Return [x, y] of the center of cell containing provided text 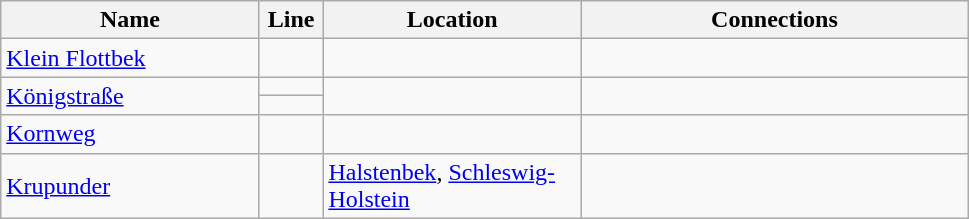
Line [291, 20]
Location [452, 20]
Connections [774, 20]
Königstraße [130, 96]
Name [130, 20]
Krupunder [130, 186]
Klein Flottbek [130, 58]
Halstenbek, Schleswig-Holstein [452, 186]
Kornweg [130, 134]
